Find where the given text appears and provide that cell's center as (x, y) coordinate. 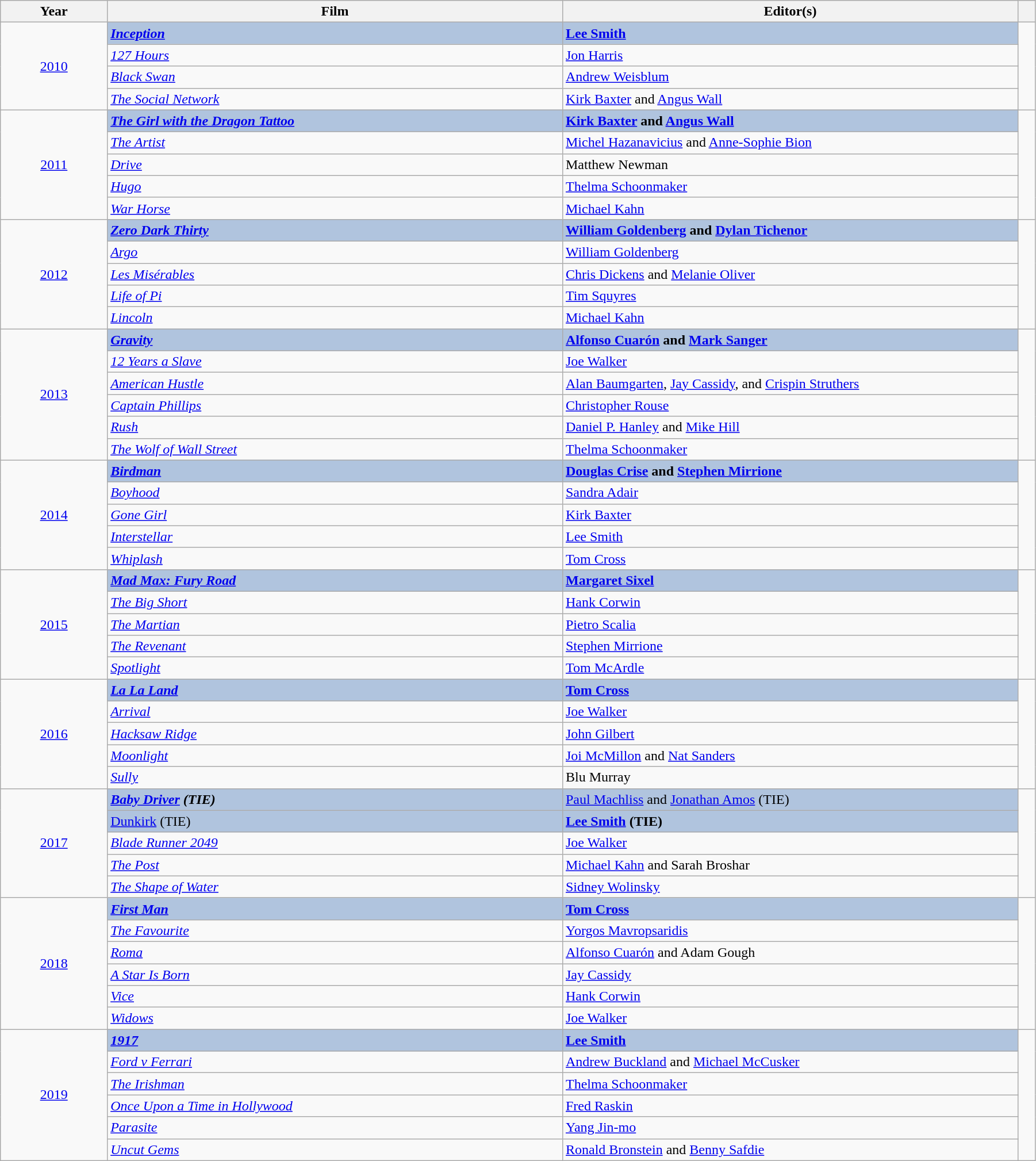
2010 (54, 66)
William Goldenberg (790, 252)
Zero Dark Thirty (335, 230)
Kirk Baxter (790, 515)
Gone Girl (335, 515)
Drive (335, 164)
The Irishman (335, 1084)
Spotlight (335, 668)
Les Misérables (335, 274)
Ronald Bronstein and Benny Safdie (790, 1149)
Widows (335, 1018)
The Revenant (335, 646)
Sidney Wolinsky (790, 887)
Tom McArdle (790, 668)
2013 (54, 394)
The Martian (335, 624)
2018 (54, 963)
Uncut Gems (335, 1149)
American Hustle (335, 384)
Alfonso Cuarón and Adam Gough (790, 952)
Tim Squyres (790, 296)
Blu Murray (790, 777)
Arrival (335, 712)
La La Land (335, 690)
Margaret Sixel (790, 580)
1917 (335, 1040)
Hacksaw Ridge (335, 734)
Sandra Adair (790, 493)
A Star Is Born (335, 975)
The Post (335, 865)
Argo (335, 252)
War Horse (335, 208)
Birdman (335, 471)
2019 (54, 1095)
Hugo (335, 186)
Mad Max: Fury Road (335, 580)
Alfonso Cuarón and Mark Sanger (790, 340)
Lincoln (335, 318)
The Girl with the Dragon Tattoo (335, 121)
Pietro Scalia (790, 624)
2011 (54, 164)
Black Swan (335, 77)
2014 (54, 515)
John Gilbert (790, 734)
Once Upon a Time in Hollywood (335, 1106)
Yorgos Mavropsaridis (790, 930)
2012 (54, 274)
Alan Baumgarten, Jay Cassidy, and Crispin Struthers (790, 384)
Moonlight (335, 756)
William Goldenberg and Dylan Tichenor (790, 230)
Chris Dickens and Melanie Oliver (790, 274)
Vice (335, 997)
Douglas Crise and Stephen Mirrione (790, 471)
127 Hours (335, 55)
Gravity (335, 340)
Blade Runner 2049 (335, 843)
Andrew Weisblum (790, 77)
Paul Machliss and Jonathan Amos (TIE) (790, 799)
Boyhood (335, 493)
First Man (335, 909)
Christopher Rouse (790, 405)
Fred Raskin (790, 1106)
Daniel P. Hanley and Mike Hill (790, 427)
Interstellar (335, 537)
2017 (54, 843)
Whiplash (335, 558)
2015 (54, 624)
The Big Short (335, 602)
Dunkirk (TIE) (335, 821)
Jay Cassidy (790, 975)
Year (54, 12)
Andrew Buckland and Michael McCusker (790, 1062)
The Favourite (335, 930)
Rush (335, 427)
Roma (335, 952)
Michael Kahn and Sarah Broshar (790, 865)
Michel Hazanavicius and Anne-Sophie Bion (790, 143)
The Shape of Water (335, 887)
Joi McMillon and Nat Sanders (790, 756)
Yang Jin-mo (790, 1128)
Parasite (335, 1128)
Ford v Ferrari (335, 1062)
Jon Harris (790, 55)
Stephen Mirrione (790, 646)
The Wolf of Wall Street (335, 449)
12 Years a Slave (335, 362)
Editor(s) (790, 12)
The Social Network (335, 99)
Baby Driver (TIE) (335, 799)
Sully (335, 777)
Matthew Newman (790, 164)
Life of Pi (335, 296)
Inception (335, 33)
Film (335, 12)
Captain Phillips (335, 405)
2016 (54, 734)
Lee Smith (TIE) (790, 821)
The Artist (335, 143)
